Detect which cell encompasses the target text, then output its [x, y] center coordinate. 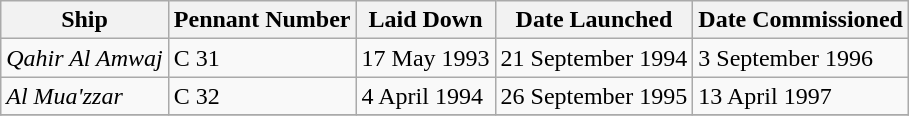
Ship [85, 20]
Laid Down [426, 20]
Date Commissioned [801, 20]
17 May 1993 [426, 58]
13 April 1997 [801, 96]
C 31 [262, 58]
4 April 1994 [426, 96]
3 September 1996 [801, 58]
Pennant Number [262, 20]
26 September 1995 [594, 96]
Date Launched [594, 20]
21 September 1994 [594, 58]
Al Mua'zzar [85, 96]
C 32 [262, 96]
Qahir Al Amwaj [85, 58]
